Pinpoint the cell where the given text exists, returning its [x, y] midpoint coordinate. 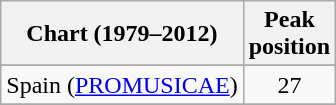
27 [289, 85]
Chart (1979–2012) [122, 34]
Spain (PROMUSICAE) [122, 85]
Peakposition [289, 34]
